Return the [X, Y] coordinate for the center point of the cell that contains the specified text.  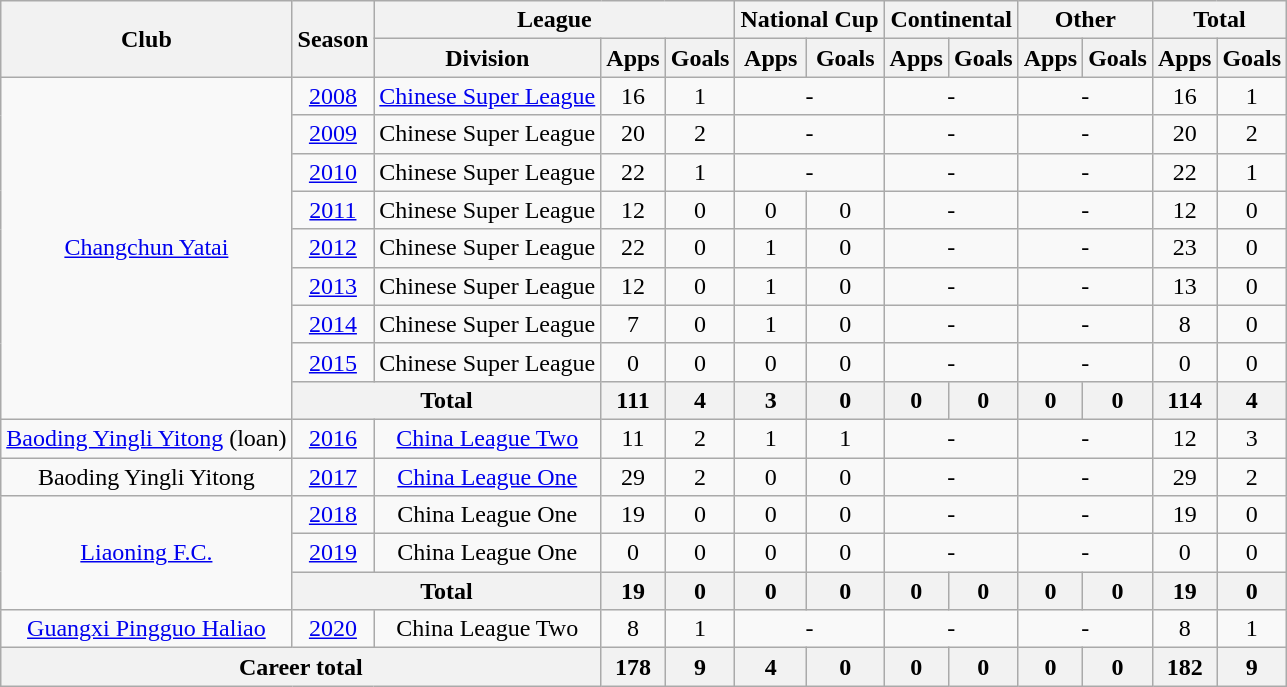
2015 [333, 362]
2018 [333, 515]
114 [1184, 400]
111 [633, 400]
Career total [301, 667]
178 [633, 667]
11 [633, 438]
2009 [333, 134]
23 [1184, 248]
7 [633, 324]
2017 [333, 477]
League [554, 20]
Guangxi Pingguo Haliao [146, 629]
2013 [333, 286]
Continental [951, 20]
Season [333, 39]
Other [1085, 20]
13 [1184, 286]
Club [146, 39]
Liaoning F.C. [146, 553]
2012 [333, 248]
Changchun Yatai [146, 248]
2011 [333, 210]
National Cup [810, 20]
Baoding Yingli Yitong [146, 477]
2008 [333, 96]
Division [488, 58]
2016 [333, 438]
182 [1184, 667]
2014 [333, 324]
Baoding Yingli Yitong (loan) [146, 438]
2020 [333, 629]
2010 [333, 172]
2019 [333, 553]
